Identify which cell holds the provided text, then report its (X, Y) central coordinate. 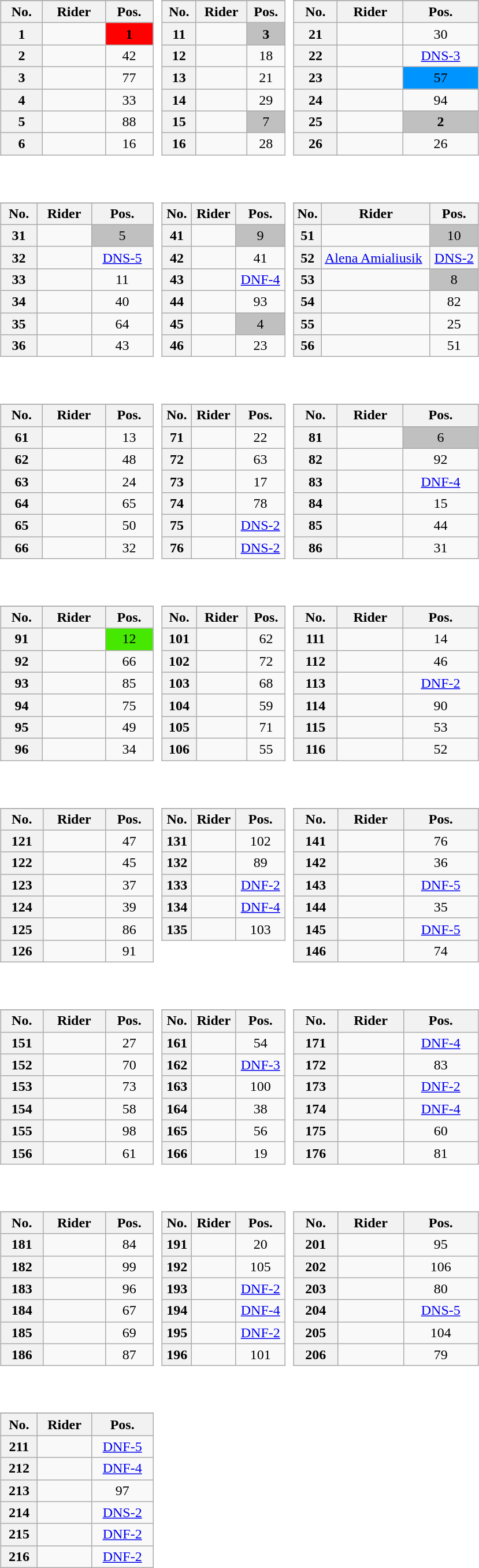
151 (22, 1043)
152 (22, 1065)
10 (454, 235)
215 (18, 1534)
193 (177, 1289)
DNS-3 (440, 56)
69 (129, 1333)
18 (266, 56)
48 (129, 459)
99 (129, 1267)
172 (315, 1065)
9 (260, 235)
154 (22, 1109)
No. Rider Pos. 41 9 42 41 43 DNF-4 44 93 45 4 46 23 (225, 272)
100 (261, 1087)
204 (315, 1311)
38 (261, 1109)
20 (261, 1245)
47 (129, 841)
29 (266, 100)
134 (177, 907)
202 (315, 1267)
144 (315, 907)
194 (177, 1311)
90 (440, 705)
112 (315, 661)
195 (177, 1333)
DNF-3 (261, 1065)
164 (177, 1109)
122 (22, 863)
201 (315, 1245)
131 (177, 841)
162 (177, 1065)
No. Rider Pos. 131 102 132 89 133 DNF-2 134 DNF-4 135 103 (225, 877)
97 (122, 1490)
68 (266, 683)
114 (315, 705)
19 (261, 1153)
87 (129, 1355)
80 (440, 1289)
30 (440, 34)
79 (440, 1355)
57 (440, 78)
183 (22, 1289)
196 (177, 1355)
166 (177, 1153)
Alena Amialiusik (376, 257)
113 (315, 683)
141 (315, 841)
89 (261, 863)
192 (177, 1267)
212 (18, 1469)
153 (22, 1087)
211 (18, 1447)
No. Rider Pos. 101 62 102 72 103 68 104 59 105 71 106 55 (225, 676)
115 (315, 727)
70 (129, 1065)
176 (315, 1153)
143 (315, 885)
58 (129, 1109)
123 (22, 885)
135 (177, 929)
39 (129, 907)
50 (129, 525)
213 (18, 1490)
145 (315, 929)
185 (22, 1333)
60 (440, 1131)
173 (315, 1087)
161 (177, 1043)
67 (129, 1311)
No. Rider Pos. 161 54 162 DNF-3 163 100 164 38 165 56 166 19 (225, 1079)
49 (129, 727)
191 (177, 1245)
156 (22, 1153)
181 (22, 1245)
No. Rider Pos. 71 22 72 63 73 17 74 78 75 DNS-2 76 DNS-2 (225, 474)
174 (315, 1109)
17 (260, 481)
186 (22, 1355)
214 (18, 1512)
142 (315, 863)
116 (315, 749)
155 (22, 1131)
78 (260, 503)
7 (266, 122)
8 (454, 279)
111 (315, 639)
184 (22, 1311)
37 (129, 885)
77 (129, 78)
132 (177, 863)
171 (315, 1043)
203 (315, 1289)
146 (315, 951)
27 (129, 1043)
182 (22, 1267)
No. Rider Pos. 191 20 192 105 193 DNF-2 194 DNF-4 195 DNF-2 196 101 (225, 1281)
205 (315, 1333)
206 (315, 1355)
125 (22, 929)
175 (315, 1131)
59 (266, 705)
163 (177, 1087)
124 (22, 907)
216 (18, 1556)
88 (129, 122)
40 (122, 301)
28 (266, 144)
121 (22, 841)
165 (177, 1131)
98 (129, 1131)
133 (177, 885)
126 (22, 951)
